Scan for the cell matching the given text and deliver its (X, Y) coordinate at center. 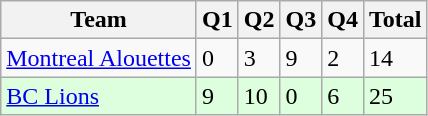
Q1 (217, 20)
14 (395, 58)
Q2 (259, 20)
6 (343, 96)
Q3 (301, 20)
10 (259, 96)
Team (99, 20)
25 (395, 96)
BC Lions (99, 96)
Total (395, 20)
Q4 (343, 20)
2 (343, 58)
Montreal Alouettes (99, 58)
3 (259, 58)
